Identify which cell holds the provided text, then report its [X, Y] central coordinate. 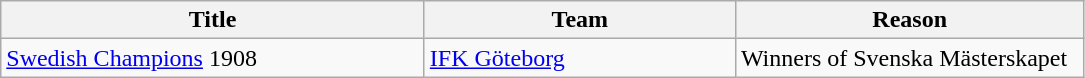
Team [580, 20]
Swedish Champions 1908 [213, 58]
Title [213, 20]
Reason [910, 20]
Winners of Svenska Mästerskapet [910, 58]
IFK Göteborg [580, 58]
